Determine the [x, y] coordinate at the center of the cell enclosing the given text.  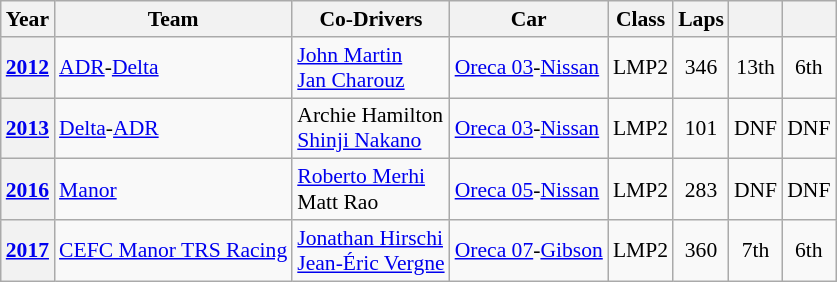
7th [756, 250]
ADR-Delta [173, 68]
Roberto Merhi Matt Rao [370, 190]
283 [701, 190]
2017 [28, 250]
Archie Hamilton Shinji Nakano [370, 128]
Delta-ADR [173, 128]
2012 [28, 68]
Year [28, 19]
Co-Drivers [370, 19]
Class [640, 19]
Team [173, 19]
101 [701, 128]
Laps [701, 19]
2016 [28, 190]
CEFC Manor TRS Racing [173, 250]
Jonathan Hirschi Jean-Éric Vergne [370, 250]
346 [701, 68]
Manor [173, 190]
13th [756, 68]
Car [529, 19]
360 [701, 250]
2013 [28, 128]
John Martin Jan Charouz [370, 68]
Oreca 07-Gibson [529, 250]
Oreca 05-Nissan [529, 190]
